Detect which cell encompasses the target text, then output its [x, y] center coordinate. 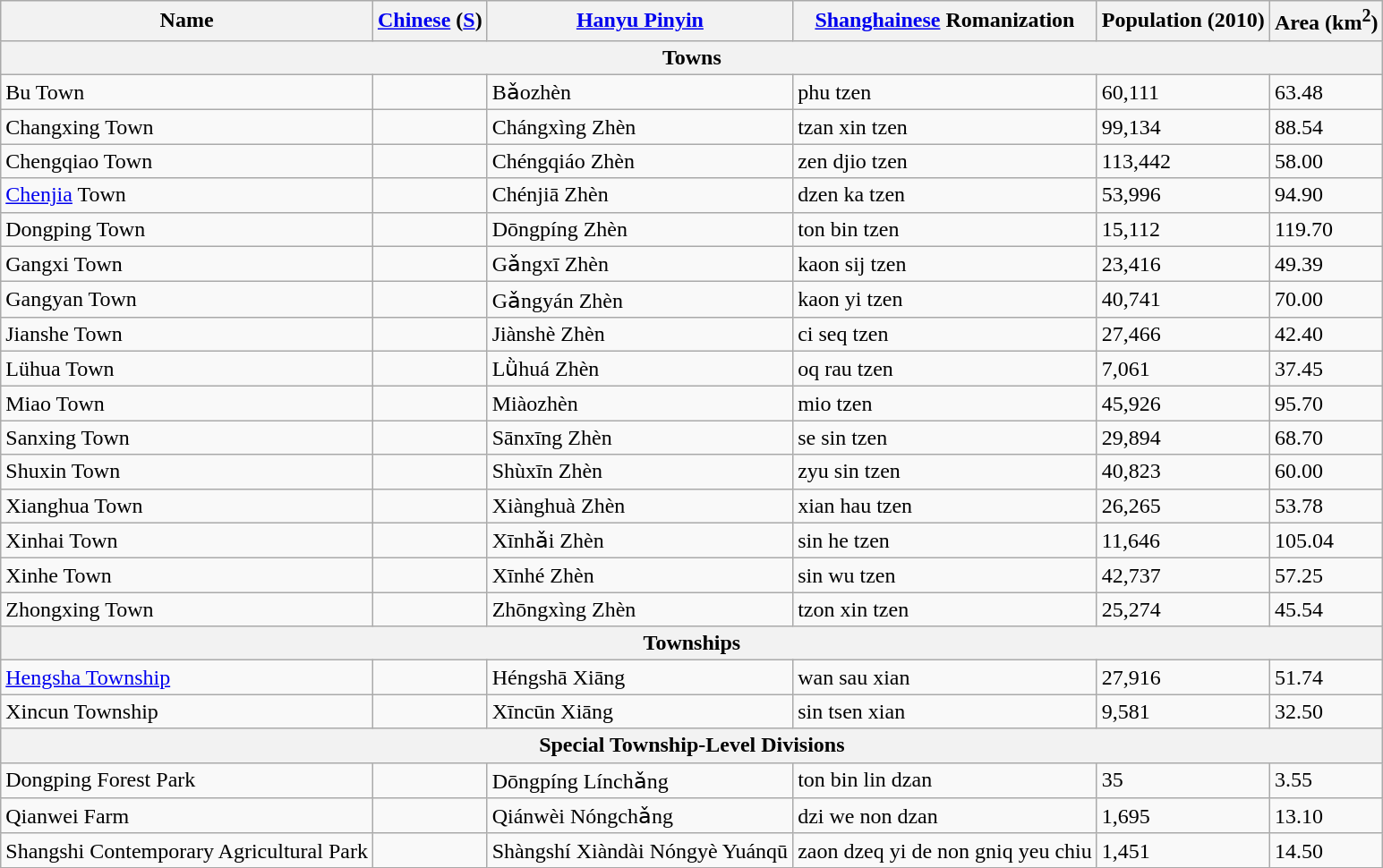
tzon xin tzen [945, 609]
Gangxi Town [187, 264]
40,741 [1183, 300]
51.74 [1327, 677]
dzen ka tzen [945, 195]
Héngshā Xiāng [639, 677]
Chengqiao Town [187, 161]
Xiànghuà Zhèn [639, 506]
Miàozhèn [639, 404]
23,416 [1183, 264]
60.00 [1327, 472]
zen djio tzen [945, 161]
sin he tzen [945, 540]
Gangyan Town [187, 300]
xian hau tzen [945, 506]
kaon sij tzen [945, 264]
Xincun Township [187, 711]
Gǎngxī Zhèn [639, 264]
Xīncūn Xiāng [639, 711]
40,823 [1183, 472]
Dōngpíng Línchǎng [639, 780]
Jianshe Town [187, 334]
35 [1183, 780]
Bǎozhèn [639, 92]
42.40 [1327, 334]
Shàngshí Xiàndài Nóngyè Yuánqū [639, 850]
Lǜhuá Zhèn [639, 369]
Hanyu Pinyin [639, 21]
Townships [692, 643]
37.45 [1327, 369]
3.55 [1327, 780]
70.00 [1327, 300]
42,737 [1183, 575]
68.70 [1327, 438]
1,451 [1183, 850]
ton bin lin dzan [945, 780]
Shanghainese Romanization [945, 21]
zyu sin tzen [945, 472]
Xinhai Town [187, 540]
kaon yi tzen [945, 300]
45.54 [1327, 609]
58.00 [1327, 161]
Miao Town [187, 404]
sin wu tzen [945, 575]
Chinese (S) [430, 21]
113,442 [1183, 161]
57.25 [1327, 575]
49.39 [1327, 264]
60,111 [1183, 92]
99,134 [1183, 127]
63.48 [1327, 92]
7,061 [1183, 369]
Lühua Town [187, 369]
Zhongxing Town [187, 609]
29,894 [1183, 438]
sin tsen xian [945, 711]
Qianwei Farm [187, 816]
dzi we non dzan [945, 816]
88.54 [1327, 127]
zaon dzeq yi de non gniq yeu chiu [945, 850]
Xianghua Town [187, 506]
ci seq tzen [945, 334]
Chángxìng Zhèn [639, 127]
Chenjia Town [187, 195]
27,466 [1183, 334]
1,695 [1183, 816]
Chénjiā Zhèn [639, 195]
13.10 [1327, 816]
Dongping Town [187, 229]
Qiánwèi Nóngchǎng [639, 816]
11,646 [1183, 540]
Towns [692, 57]
Name [187, 21]
Xinhe Town [187, 575]
Sānxīng Zhèn [639, 438]
Dongping Forest Park [187, 780]
Shuxin Town [187, 472]
105.04 [1327, 540]
Chéngqiáo Zhèn [639, 161]
mio tzen [945, 404]
Changxing Town [187, 127]
Xīnhé Zhèn [639, 575]
Xīnhǎi Zhèn [639, 540]
Special Township-Level Divisions [692, 745]
Population (2010) [1183, 21]
se sin tzen [945, 438]
phu tzen [945, 92]
Area (km2) [1327, 21]
14.50 [1327, 850]
32.50 [1327, 711]
25,274 [1183, 609]
53,996 [1183, 195]
95.70 [1327, 404]
26,265 [1183, 506]
Jiànshè Zhèn [639, 334]
45,926 [1183, 404]
9,581 [1183, 711]
Zhōngxìng Zhèn [639, 609]
27,916 [1183, 677]
94.90 [1327, 195]
Sanxing Town [187, 438]
Hengsha Township [187, 677]
Shùxīn Zhèn [639, 472]
oq rau tzen [945, 369]
119.70 [1327, 229]
ton bin tzen [945, 229]
15,112 [1183, 229]
wan sau xian [945, 677]
Gǎngyán Zhèn [639, 300]
53.78 [1327, 506]
Shangshi Contemporary Agricultural Park [187, 850]
tzan xin tzen [945, 127]
Dōngpíng Zhèn [639, 229]
Bu Town [187, 92]
